Search for the cell housing the specified text and yield its (x, y) center coordinate. 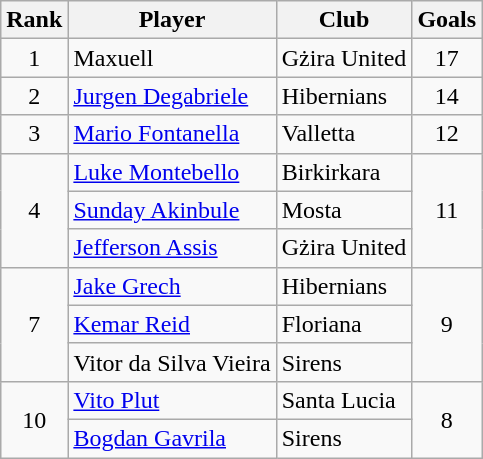
9 (447, 324)
Sunday Akinbule (172, 210)
Jurgen Degabriele (172, 96)
Mosta (344, 210)
Santa Lucia (344, 400)
Luke Montebello (172, 172)
Valletta (344, 134)
14 (447, 96)
3 (34, 134)
Goals (447, 20)
8 (447, 419)
Vito Plut (172, 400)
Floriana (344, 324)
Vitor da Silva Vieira (172, 362)
10 (34, 419)
Player (172, 20)
Kemar Reid (172, 324)
Jake Grech (172, 286)
17 (447, 58)
12 (447, 134)
Maxuell (172, 58)
Bogdan Gavrila (172, 438)
Jefferson Assis (172, 248)
4 (34, 210)
1 (34, 58)
7 (34, 324)
2 (34, 96)
Rank (34, 20)
Club (344, 20)
Birkirkara (344, 172)
11 (447, 210)
Mario Fontanella (172, 134)
